From the cell containing the given text, extract its center point as [x, y] coordinate. 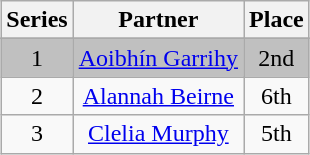
2 [37, 96]
Series [37, 20]
Aoibhín Garrihy [158, 58]
Partner [158, 20]
1 [37, 58]
3 [37, 134]
5th [277, 134]
Clelia Murphy [158, 134]
6th [277, 96]
Place [277, 20]
Alannah Beirne [158, 96]
2nd [277, 58]
